Return [X, Y] of the center of cell containing provided text 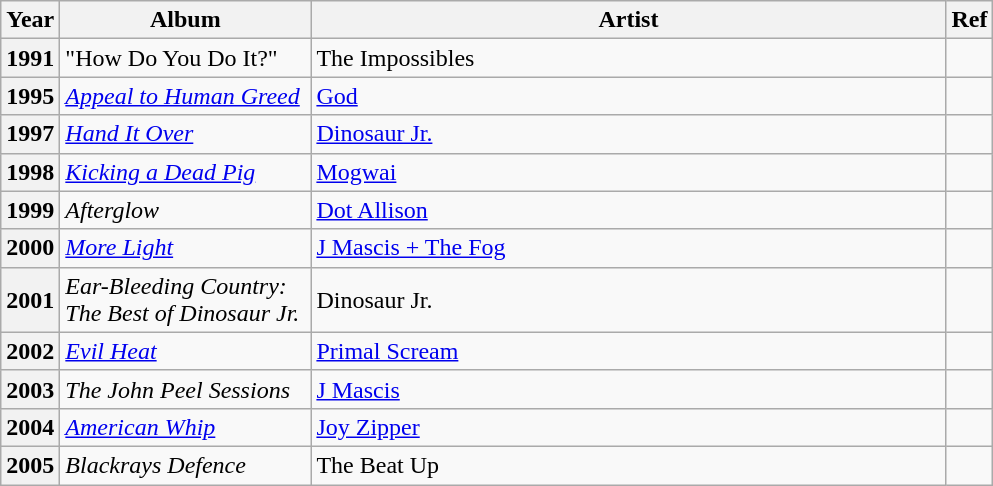
Hand It Over [186, 134]
Artist [628, 20]
Afterglow [186, 210]
2005 [30, 465]
J Mascis + The Fog [628, 248]
The Impossibles [628, 58]
Primal Scream [628, 351]
Dot Allison [628, 210]
More Light [186, 248]
American Whip [186, 427]
J Mascis [628, 389]
"How Do You Do It?" [186, 58]
Blackrays Defence [186, 465]
The John Peel Sessions [186, 389]
Joy Zipper [628, 427]
God [628, 96]
2003 [30, 389]
2001 [30, 300]
2000 [30, 248]
2002 [30, 351]
1995 [30, 96]
Kicking a Dead Pig [186, 172]
1999 [30, 210]
1998 [30, 172]
Ref [970, 20]
2004 [30, 427]
Mogwai [628, 172]
Evil Heat [186, 351]
Album [186, 20]
Ear-Bleeding Country: The Best of Dinosaur Jr. [186, 300]
1991 [30, 58]
Appeal to Human Greed [186, 96]
The Beat Up [628, 465]
1997 [30, 134]
Year [30, 20]
